Locate the cell with the specified text and output its (X, Y) center coordinate. 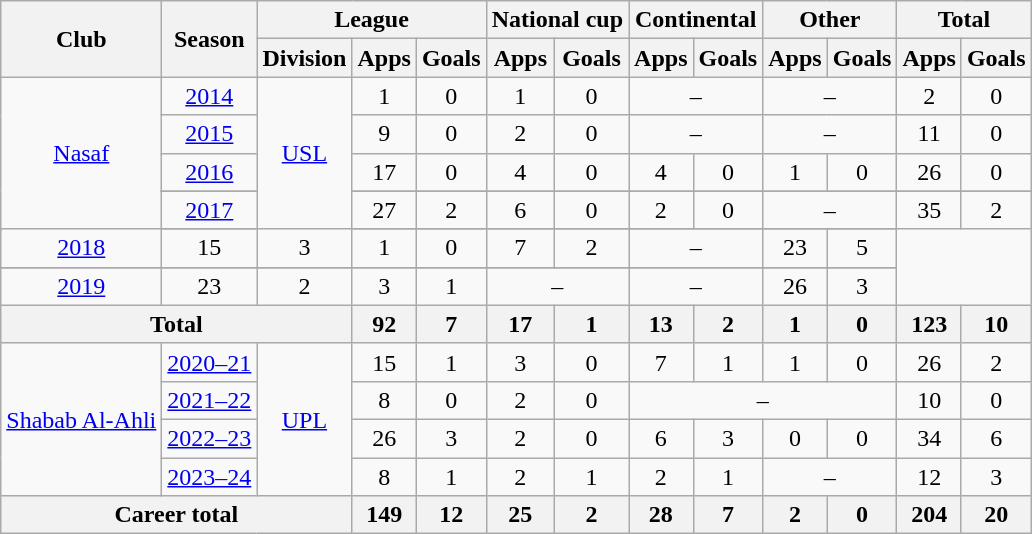
123 (929, 324)
National cup (557, 20)
149 (384, 515)
Club (82, 39)
2016 (210, 172)
2017 (210, 210)
Season (210, 39)
2021–22 (210, 400)
9 (384, 134)
2018 (82, 248)
204 (929, 515)
UPL (304, 419)
Nasaf (82, 153)
34 (929, 438)
11 (929, 134)
27 (384, 210)
USL (304, 153)
20 (996, 515)
Other (830, 20)
2022–23 (210, 438)
Shabab Al-Ahli (82, 419)
2020–21 (210, 362)
2015 (210, 134)
Career total (176, 515)
2023–24 (210, 477)
35 (929, 210)
5 (862, 248)
2014 (210, 96)
2019 (82, 286)
92 (384, 324)
13 (661, 324)
28 (661, 515)
25 (520, 515)
Continental (696, 20)
League (372, 20)
Division (304, 58)
